From the cell containing the given text, extract its center point as [x, y] coordinate. 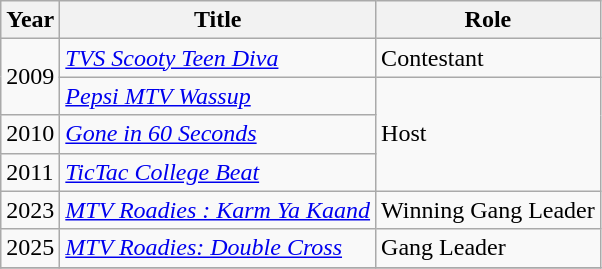
2010 [30, 134]
2025 [30, 248]
Contestant [488, 58]
TVS Scooty Teen Diva [218, 58]
2011 [30, 172]
2009 [30, 77]
Pepsi MTV Wassup [218, 96]
Title [218, 20]
Gang Leader [488, 248]
Winning Gang Leader [488, 210]
MTV Roadies: Double Cross [218, 248]
Host [488, 134]
2023 [30, 210]
TicTac College Beat [218, 172]
Gone in 60 Seconds [218, 134]
Year [30, 20]
Role [488, 20]
MTV Roadies : Karm Ya Kaand [218, 210]
